From the cell containing the given text, extract its center point as [x, y] coordinate. 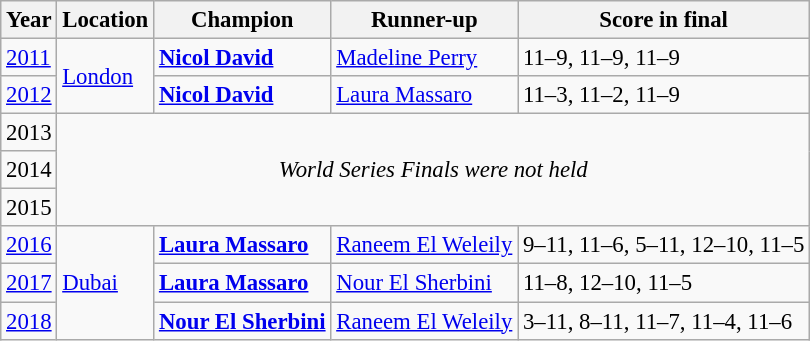
2017 [29, 283]
World Series Finals were not held [434, 170]
Location [106, 20]
11–3, 11–2, 11–9 [664, 95]
Champion [242, 20]
2013 [29, 133]
2016 [29, 245]
2014 [29, 170]
Runner-up [424, 20]
2015 [29, 208]
2018 [29, 321]
9–11, 11–6, 5–11, 12–10, 11–5 [664, 245]
11–8, 12–10, 11–5 [664, 283]
2012 [29, 95]
Score in final [664, 20]
London [106, 76]
Year [29, 20]
2011 [29, 58]
Dubai [106, 282]
3–11, 8–11, 11–7, 11–4, 11–6 [664, 321]
11–9, 11–9, 11–9 [664, 58]
Madeline Perry [424, 58]
